Search for the cell housing the specified text and yield its (x, y) center coordinate. 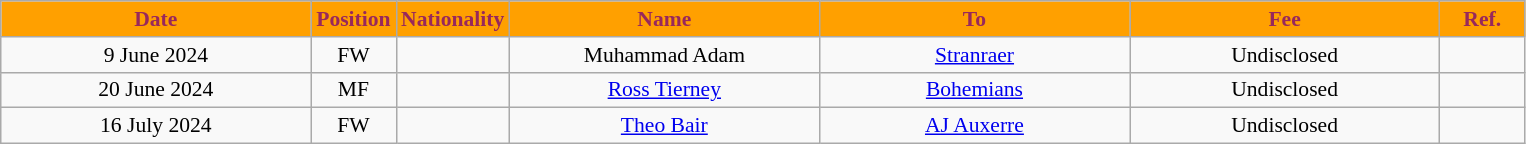
Fee (1285, 19)
Stranraer (974, 55)
Date (156, 19)
To (974, 19)
20 June 2024 (156, 90)
Bohemians (974, 90)
Theo Bair (664, 126)
9 June 2024 (156, 55)
Ref. (1482, 19)
Position (354, 19)
MF (354, 90)
Muhammad Adam (664, 55)
Name (664, 19)
Ross Tierney (664, 90)
AJ Auxerre (974, 126)
Nationality (452, 19)
16 July 2024 (156, 126)
